For the text-containing cell, return its midpoint in [X, Y] coordinate format. 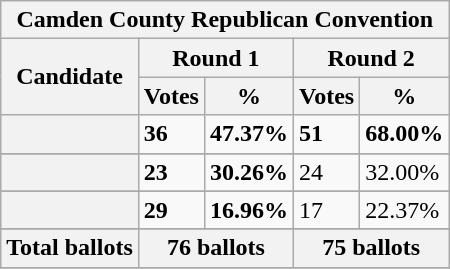
Round 2 [372, 58]
32.00% [404, 172]
22.37% [404, 210]
68.00% [404, 134]
Round 1 [216, 58]
47.37% [248, 134]
75 ballots [372, 248]
29 [171, 210]
30.26% [248, 172]
23 [171, 172]
Total ballots [70, 248]
Camden County Republican Convention [225, 20]
76 ballots [216, 248]
Candidate [70, 77]
16.96% [248, 210]
51 [327, 134]
24 [327, 172]
36 [171, 134]
17 [327, 210]
